Return [x, y] of the center of cell containing provided text 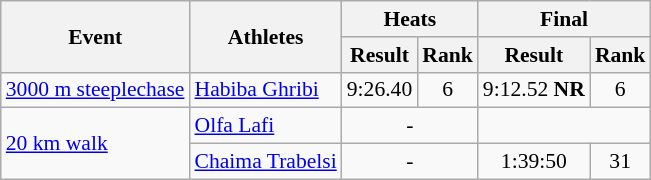
1:39:50 [534, 162]
9:26.40 [380, 90]
Final [564, 19]
Heats [410, 19]
Habiba Ghribi [266, 90]
Chaima Trabelsi [266, 162]
Athletes [266, 36]
3000 m steeplechase [96, 90]
31 [620, 162]
20 km walk [96, 144]
Olfa Lafi [266, 126]
9:12.52 NR [534, 90]
Event [96, 36]
